From the cell containing the given text, extract its center point as (x, y) coordinate. 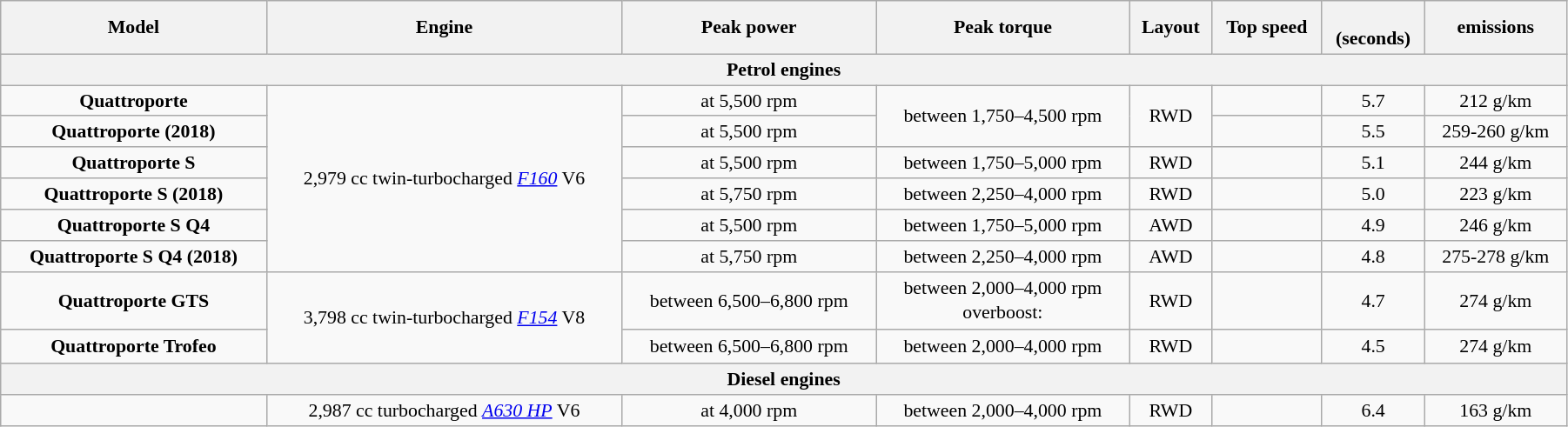
2,979 cc twin-turbocharged F160 V6 (444, 177)
Quattroporte (134, 100)
4.5 (1373, 346)
4.9 (1373, 224)
between 2,000–4,000 rpmoverboost: (1003, 301)
5.0 (1373, 193)
246 g/km (1495, 224)
Quattroporte GTS (134, 301)
244 g/km (1495, 163)
(seconds) (1373, 26)
2,987 cc turbocharged A630 HP V6 (444, 410)
Peak torque (1003, 26)
3,798 cc twin-turbocharged F154 V8 (444, 317)
5.1 (1373, 163)
Quattroporte S Q4 (134, 224)
Quattroporte Trofeo (134, 346)
275-278 g/km (1495, 256)
Engine (444, 26)
Peak power (749, 26)
212 g/km (1495, 100)
Diesel engines (784, 378)
4.8 (1373, 256)
emissions (1495, 26)
4.7 (1373, 301)
Petrol engines (784, 70)
Quattroporte (2018) (134, 131)
at 4,000 rpm (749, 410)
163 g/km (1495, 410)
Layout (1170, 26)
5.5 (1373, 131)
6.4 (1373, 410)
Quattroporte S (134, 163)
between 1,750–4,500 rpm (1003, 115)
Quattroporte S Q4 (2018) (134, 256)
259-260 g/km (1495, 131)
Model (134, 26)
5.7 (1373, 100)
Top speed (1267, 26)
223 g/km (1495, 193)
Quattroporte S (2018) (134, 193)
